Provide the [x, y] coordinate of the cell's center where the given text is located.  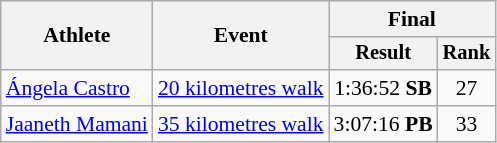
27 [467, 88]
Rank [467, 54]
Final [412, 19]
Result [384, 54]
35 kilometres walk [241, 124]
Jaaneth Mamani [77, 124]
33 [467, 124]
Event [241, 36]
20 kilometres walk [241, 88]
Athlete [77, 36]
3:07:16 PB [384, 124]
Ángela Castro [77, 88]
1:36:52 SB [384, 88]
